Output the [x, y] coordinate of the center of the cell containing the given text.  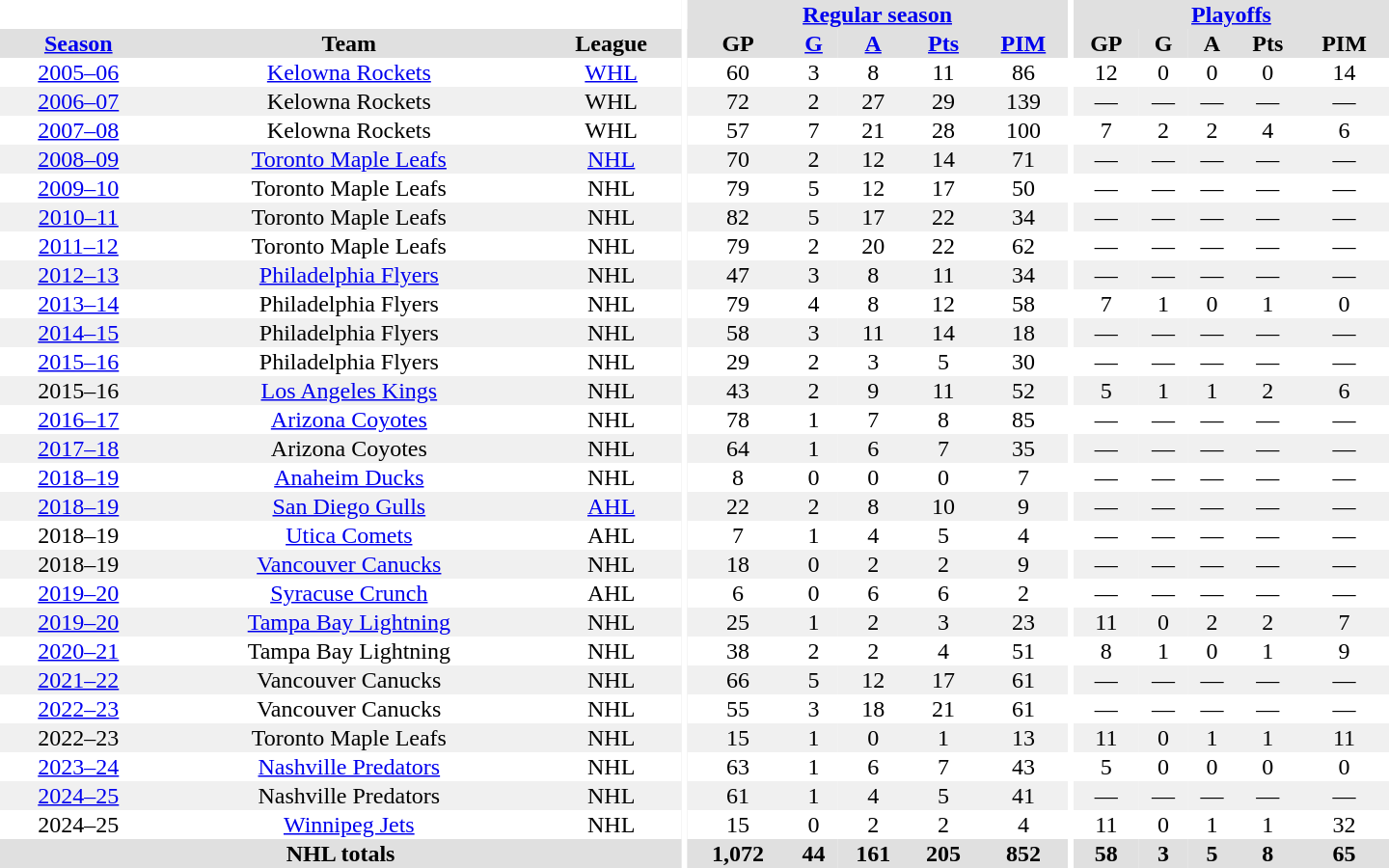
2008–09 [79, 159]
2010–11 [79, 217]
23 [1022, 622]
60 [738, 72]
Playoffs [1231, 14]
205 [943, 854]
10 [943, 506]
1,072 [738, 854]
85 [1022, 420]
20 [874, 246]
64 [738, 448]
13 [1022, 738]
2020–21 [79, 651]
Winnipeg Jets [349, 825]
70 [738, 159]
50 [1022, 188]
71 [1022, 159]
2017–18 [79, 448]
57 [738, 130]
Anaheim Ducks [349, 477]
League [612, 43]
25 [738, 622]
852 [1022, 854]
2009–10 [79, 188]
44 [813, 854]
30 [1022, 362]
66 [738, 680]
Los Angeles Kings [349, 391]
63 [738, 767]
100 [1022, 130]
47 [738, 275]
35 [1022, 448]
82 [738, 217]
28 [943, 130]
27 [874, 101]
41 [1022, 796]
51 [1022, 651]
2021–22 [79, 680]
2012–13 [79, 275]
Team [349, 43]
161 [874, 854]
32 [1345, 825]
Season [79, 43]
NHL totals [340, 854]
2007–08 [79, 130]
65 [1345, 854]
San Diego Gulls [349, 506]
139 [1022, 101]
2023–24 [79, 767]
55 [738, 709]
Regular season [878, 14]
86 [1022, 72]
52 [1022, 391]
2014–15 [79, 333]
Syracuse Crunch [349, 593]
2006–07 [79, 101]
62 [1022, 246]
2016–17 [79, 420]
72 [738, 101]
Utica Comets [349, 535]
2005–06 [79, 72]
2013–14 [79, 304]
78 [738, 420]
38 [738, 651]
2011–12 [79, 246]
